Pinpoint the cell where the given text exists, returning its [X, Y] midpoint coordinate. 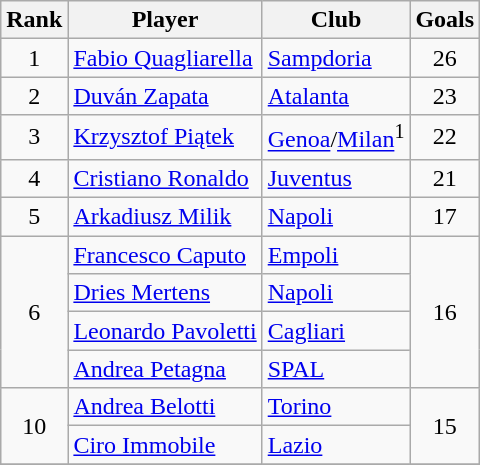
Dries Mertens [165, 293]
Fabio Quagliarella [165, 58]
SPAL [336, 369]
Sampdoria [336, 58]
6 [34, 312]
21 [445, 178]
Club [336, 20]
Goals [445, 20]
3 [34, 138]
2 [34, 96]
Juventus [336, 178]
Player [165, 20]
1 [34, 58]
Genoa/Milan1 [336, 138]
Cagliari [336, 331]
Ciro Immobile [165, 445]
10 [34, 426]
Atalanta [336, 96]
Andrea Petagna [165, 369]
Arkadiusz Milik [165, 217]
22 [445, 138]
17 [445, 217]
5 [34, 217]
Torino [336, 407]
Andrea Belotti [165, 407]
Leonardo Pavoletti [165, 331]
Francesco Caputo [165, 255]
Cristiano Ronaldo [165, 178]
Lazio [336, 445]
4 [34, 178]
15 [445, 426]
16 [445, 312]
Rank [34, 20]
Empoli [336, 255]
Krzysztof Piątek [165, 138]
23 [445, 96]
Duván Zapata [165, 96]
26 [445, 58]
